Capture the cell that displays the provided text and extract its [X, Y] central coordinate. 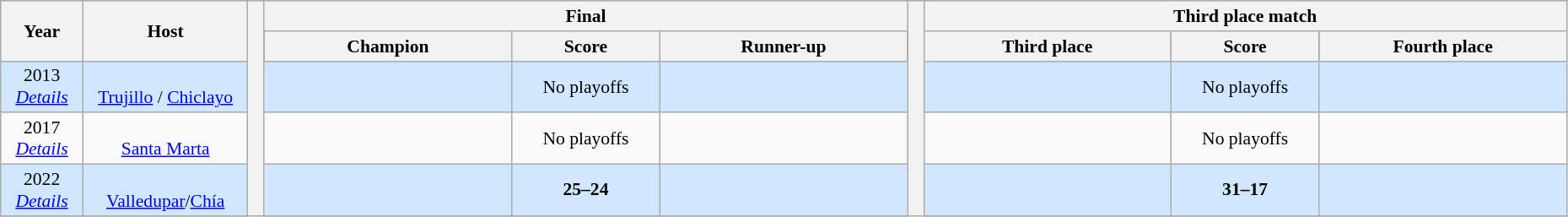
Santa Marta [165, 138]
2017Details [42, 138]
Third place match [1245, 16]
2022Details [42, 191]
Host [165, 30]
Final [585, 16]
Runner-up [783, 46]
25–24 [586, 191]
Third place [1048, 46]
Trujillo / Chiclayo [165, 86]
Fourth place [1442, 46]
Year [42, 30]
31–17 [1245, 191]
2013Details [42, 86]
Valledupar/Chía [165, 191]
Champion [388, 46]
